Return the (X, Y) coordinate for the center point of the cell that contains the specified text.  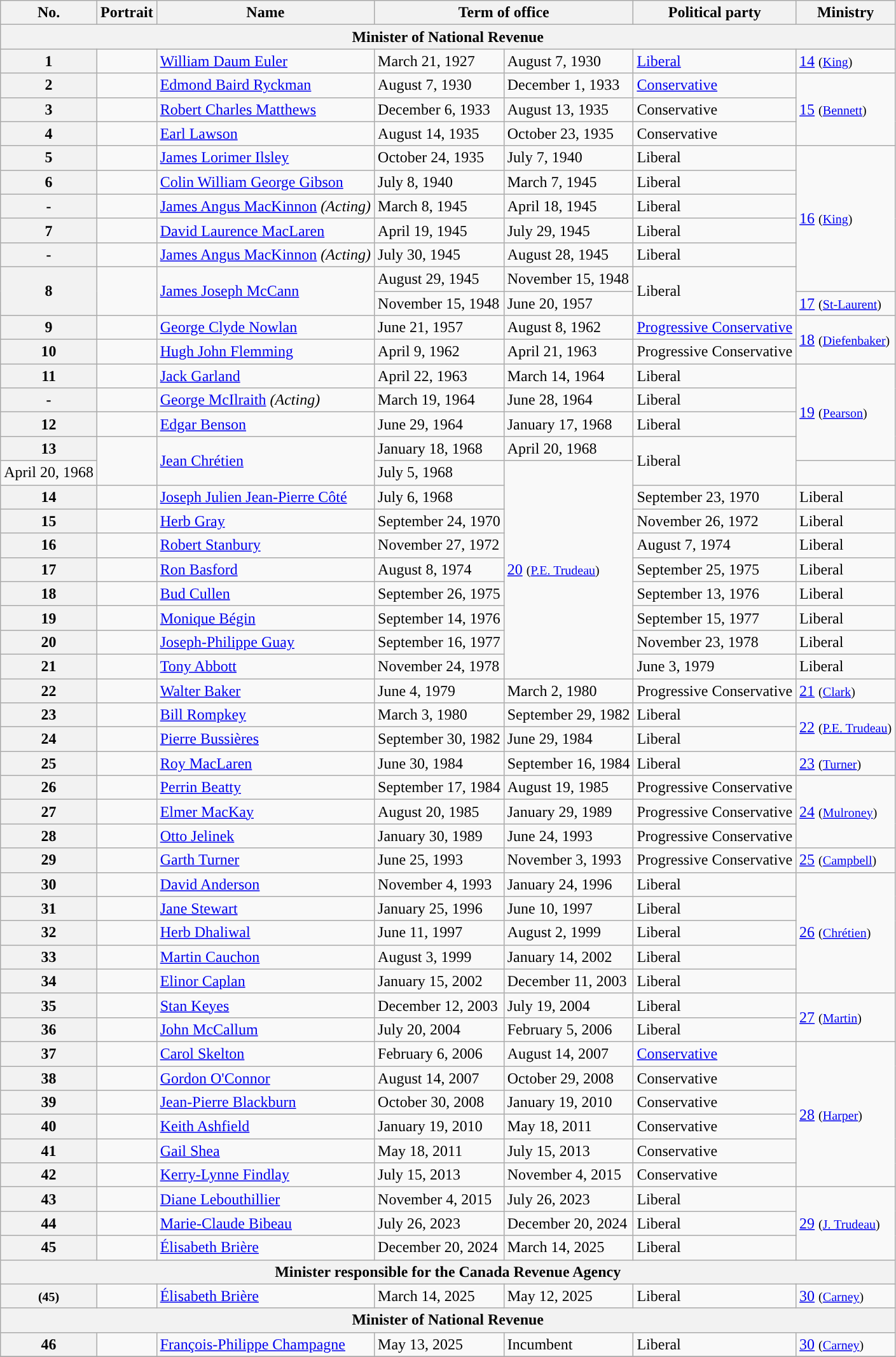
18 (Diefenbaker) (846, 340)
23 (49, 715)
June 29, 1964 (439, 424)
Walter Baker (265, 690)
37 (49, 1054)
November 23, 1978 (715, 642)
11 (49, 376)
August 8, 1962 (569, 328)
20 (49, 642)
September 16, 1977 (439, 642)
Elmer MacKay (265, 812)
12 (49, 424)
21 (49, 666)
Jean-Pierre Blackburn (265, 1103)
September 23, 1970 (715, 497)
April 18, 1945 (569, 206)
Elinor Caplan (265, 981)
January 24, 1996 (569, 884)
September 26, 1975 (439, 594)
April 22, 1963 (439, 376)
27 (49, 812)
Edmond Baird Ryckman (265, 85)
Jack Garland (265, 376)
Roy MacLaren (265, 763)
January 29, 1989 (569, 812)
James Joseph McCann (265, 291)
45 (49, 1248)
William Daum Euler (265, 61)
October 30, 2008 (439, 1103)
35 (49, 1005)
Jean Chrétien (265, 461)
40 (49, 1127)
September 24, 1970 (439, 521)
3 (49, 109)
November 4, 1993 (439, 884)
June 28, 1964 (569, 400)
38 (49, 1078)
July 30, 1945 (439, 254)
33 (49, 957)
March 21, 1927 (439, 61)
February 5, 2006 (569, 1029)
16 (49, 545)
27 (Martin) (846, 1017)
26 (49, 788)
9 (49, 328)
December 11, 2003 (569, 981)
Diane Lebouthillier (265, 1199)
October 29, 2008 (569, 1078)
August 13, 1935 (569, 109)
Political party (715, 13)
June 10, 1997 (569, 908)
34 (49, 981)
14 (49, 497)
Herb Gray (265, 521)
September 13, 1976 (715, 594)
44 (49, 1223)
Name (265, 13)
George Clyde Nowlan (265, 328)
26 (Chrétien) (846, 933)
September 14, 1976 (439, 618)
July 29, 1945 (569, 230)
April 21, 1963 (569, 352)
January 25, 1996 (439, 908)
November 3, 1993 (569, 860)
24 (49, 739)
7 (49, 230)
19 (49, 618)
Hugh John Flemming (265, 352)
June 20, 1957 (569, 303)
28 (49, 836)
August 2, 1999 (569, 933)
August 14, 1935 (439, 134)
November 24, 1978 (439, 666)
John McCallum (265, 1029)
Garth Turner (265, 860)
January 15, 2002 (439, 981)
December 12, 2003 (439, 1005)
Martin Cauchon (265, 957)
2 (49, 85)
June 4, 1979 (439, 690)
22 (49, 690)
13 (49, 449)
Kerry-Lynne Findlay (265, 1175)
Minister responsible for the Canada Revenue Agency (448, 1272)
Colin William George Gibson (265, 182)
Robert Charles Matthews (265, 109)
Term of office (504, 13)
10 (49, 352)
March 19, 1964 (439, 400)
December 1, 1933 (569, 85)
October 23, 1935 (569, 134)
Earl Lawson (265, 134)
Perrin Beatty (265, 788)
Carol Skelton (265, 1054)
Ministry (846, 13)
Jane Stewart (265, 908)
No. (49, 13)
17 (49, 569)
Portrait (127, 13)
April 9, 1962 (439, 352)
March 7, 1945 (569, 182)
28 (Harper) (846, 1114)
July 19, 2004 (569, 1005)
November 26, 1972 (715, 521)
January 14, 2002 (569, 957)
23 (Turner) (846, 763)
Monique Bégin (265, 618)
September 30, 1982 (439, 739)
Joseph Julien Jean-Pierre Côté (265, 497)
25 (49, 763)
Keith Ashfield (265, 1127)
March 3, 1980 (439, 715)
Incumbent (569, 1344)
September 16, 1984 (569, 763)
22 (P.E. Trudeau) (846, 727)
July 6, 1968 (439, 497)
Otto Jelinek (265, 836)
July 5, 1968 (439, 473)
29 (49, 860)
March 2, 1980 (569, 690)
December 6, 1933 (439, 109)
15 (Bennett) (846, 109)
George McIlraith (Acting) (265, 400)
October 24, 1935 (439, 158)
May 13, 2025 (439, 1344)
29 (J. Trudeau) (846, 1223)
17 (St-Laurent) (846, 303)
36 (49, 1029)
August 8, 1974 (439, 569)
June 11, 1997 (439, 933)
19 (Pearson) (846, 412)
September 17, 1984 (439, 788)
March 14, 1964 (569, 376)
15 (49, 521)
Ron Basford (265, 569)
August 20, 1985 (439, 812)
June 30, 1984 (439, 763)
39 (49, 1103)
Gail Shea (265, 1151)
43 (49, 1199)
August 7, 1974 (715, 545)
September 25, 1975 (715, 569)
July 7, 1940 (569, 158)
30 (49, 884)
5 (49, 158)
Edgar Benson (265, 424)
18 (49, 594)
January 17, 1968 (569, 424)
February 6, 2006 (439, 1054)
42 (49, 1175)
June 24, 1993 (569, 836)
François-Philippe Champagne (265, 1344)
July 20, 2004 (439, 1029)
Pierre Bussières (265, 739)
46 (49, 1344)
January 18, 1968 (439, 449)
Herb Dhaliwal (265, 933)
August 29, 1945 (439, 279)
August 19, 1985 (569, 788)
August 28, 1945 (569, 254)
June 3, 1979 (715, 666)
May 12, 2025 (569, 1296)
Joseph-Philippe Guay (265, 642)
April 19, 1945 (439, 230)
6 (49, 182)
41 (49, 1151)
32 (49, 933)
(45) (49, 1296)
31 (49, 908)
21 (Clark) (846, 690)
June 25, 1993 (439, 860)
August 3, 1999 (439, 957)
November 27, 1972 (439, 545)
June 21, 1957 (439, 328)
Robert Stanbury (265, 545)
Bud Cullen (265, 594)
1 (49, 61)
September 15, 1977 (715, 618)
24 (Mulroney) (846, 812)
8 (49, 291)
Stan Keyes (265, 1005)
Tony Abbott (265, 666)
James Lorimer Ilsley (265, 158)
Marie-Claude Bibeau (265, 1223)
January 30, 1989 (439, 836)
September 29, 1982 (569, 715)
16 (King) (846, 218)
25 (Campbell) (846, 860)
July 8, 1940 (439, 182)
20 (P.E. Trudeau) (569, 570)
4 (49, 134)
March 8, 1945 (439, 206)
June 29, 1984 (569, 739)
Bill Rompkey (265, 715)
David Laurence MacLaren (265, 230)
Gordon O'Connor (265, 1078)
14 (King) (846, 61)
David Anderson (265, 884)
